Scan for the cell matching the given text and deliver its (x, y) coordinate at center. 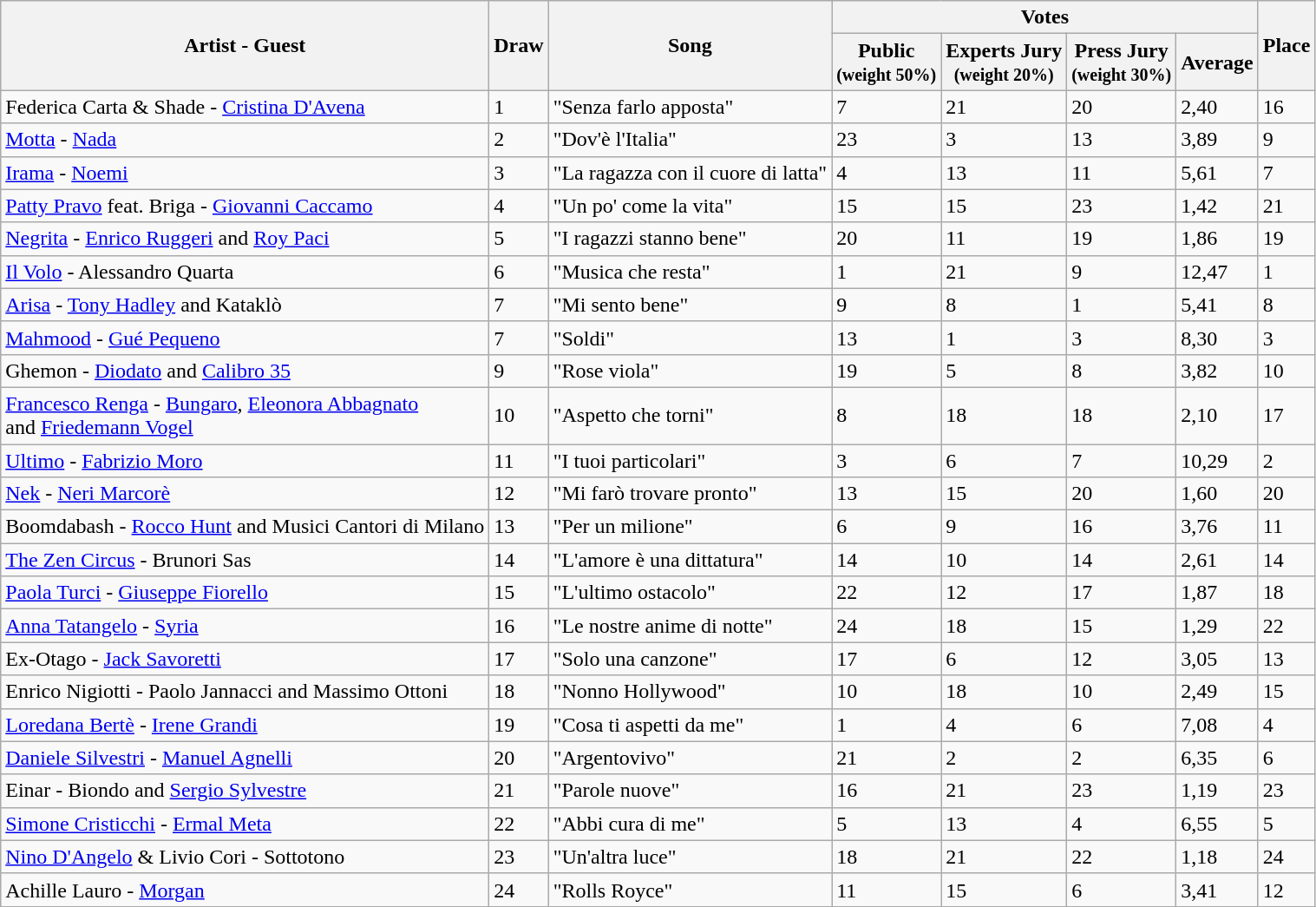
Einar - Biondo and Sergio Sylvestre (245, 791)
Arisa - Tony Hadley and Kataklò (245, 305)
"Mi sento bene" (690, 305)
"Rolls Royce" (690, 890)
Francesco Renga - Bungaro, Eleonora Abbagnatoand Friedemann Vogel (245, 415)
1,42 (1218, 206)
Il Volo - Alessandro Quarta (245, 272)
5,41 (1218, 305)
Song (690, 45)
1,29 (1218, 626)
Paola Turci - Giuseppe Fiorello (245, 593)
2,10 (1218, 415)
2,61 (1218, 560)
"La ragazza con il cuore di latta" (690, 173)
3,41 (1218, 890)
Negrita - Enrico Ruggeri and Roy Paci (245, 239)
Votes (1045, 17)
Place (1287, 45)
Irama - Noemi (245, 173)
Boomdabash - Rocco Hunt and Musici Cantori di Milano (245, 527)
Press Jury(weight 30%) (1122, 62)
Simone Cristicchi - Ermal Meta (245, 824)
"Rose viola" (690, 371)
"Abbi cura di me" (690, 824)
"Parole nuove" (690, 791)
10,29 (1218, 461)
1,60 (1218, 494)
Nino D'Angelo & Livio Cori - Sottotono (245, 857)
"I tuoi particolari" (690, 461)
Nek - Neri Marcorè (245, 494)
2,40 (1218, 107)
Federica Carta & Shade - Cristina D'Avena (245, 107)
Experts Jury(weight 20%) (1005, 62)
Ghemon - Diodato and Calibro 35 (245, 371)
"Nonno Hollywood" (690, 692)
"Soldi" (690, 338)
"L'amore è una dittatura" (690, 560)
"Cosa ti aspetti da me" (690, 725)
12,47 (1218, 272)
Achille Lauro - Morgan (245, 890)
2,49 (1218, 692)
1,87 (1218, 593)
Ex-Otago - Jack Savoretti (245, 659)
Loredana Bertè - Irene Grandi (245, 725)
3,89 (1218, 140)
1,86 (1218, 239)
3,76 (1218, 527)
Anna Tatangelo - Syria (245, 626)
1,19 (1218, 791)
8,30 (1218, 338)
"Solo una canzone" (690, 659)
6,35 (1218, 758)
Draw (519, 45)
The Zen Circus - Brunori Sas (245, 560)
1,18 (1218, 857)
Daniele Silvestri - Manuel Agnelli (245, 758)
Mahmood - Gué Pequeno (245, 338)
Patty Pravo feat. Briga - Giovanni Caccamo (245, 206)
5,61 (1218, 173)
Motta - Nada (245, 140)
"Senza farlo apposta" (690, 107)
"Mi farò trovare pronto" (690, 494)
"Argentovivo" (690, 758)
"Musica che resta" (690, 272)
Average (1218, 62)
7,08 (1218, 725)
Public(weight 50%) (887, 62)
6,55 (1218, 824)
"Aspetto che torni" (690, 415)
"Un po' come la vita" (690, 206)
3,82 (1218, 371)
"Per un milione" (690, 527)
Ultimo - Fabrizio Moro (245, 461)
"Un'altra luce" (690, 857)
Enrico Nigiotti - Paolo Jannacci and Massimo Ottoni (245, 692)
"L'ultimo ostacolo" (690, 593)
"Dov'è l'Italia" (690, 140)
"Le nostre anime di notte" (690, 626)
"I ragazzi stanno bene" (690, 239)
3,05 (1218, 659)
Artist - Guest (245, 45)
